Scan for the cell matching the given text and deliver its [X, Y] coordinate at center. 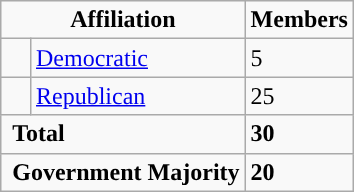
Members [299, 20]
Affiliation [123, 20]
Republican [138, 96]
30 [299, 134]
Democratic [138, 58]
Total [123, 134]
25 [299, 96]
20 [299, 172]
5 [299, 58]
Government Majority [123, 172]
